Provide the [X, Y] coordinate of the cell's center where the given text is located.  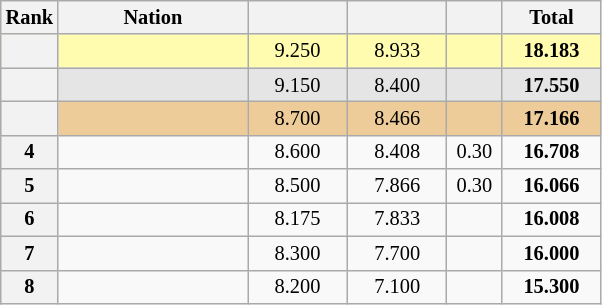
16.708 [552, 152]
7.700 [397, 253]
8.200 [298, 287]
8.600 [298, 152]
16.066 [552, 186]
8.466 [397, 118]
15.300 [552, 287]
8 [30, 287]
18.183 [552, 51]
17.550 [552, 85]
9.150 [298, 85]
Nation [153, 17]
6 [30, 219]
Total [552, 17]
5 [30, 186]
Rank [30, 17]
16.000 [552, 253]
8.400 [397, 85]
4 [30, 152]
8.300 [298, 253]
16.008 [552, 219]
9.250 [298, 51]
7.866 [397, 186]
8.500 [298, 186]
8.700 [298, 118]
8.408 [397, 152]
7.100 [397, 287]
8.933 [397, 51]
8.175 [298, 219]
7 [30, 253]
17.166 [552, 118]
7.833 [397, 219]
